Return [x, y] of the center of cell containing provided text 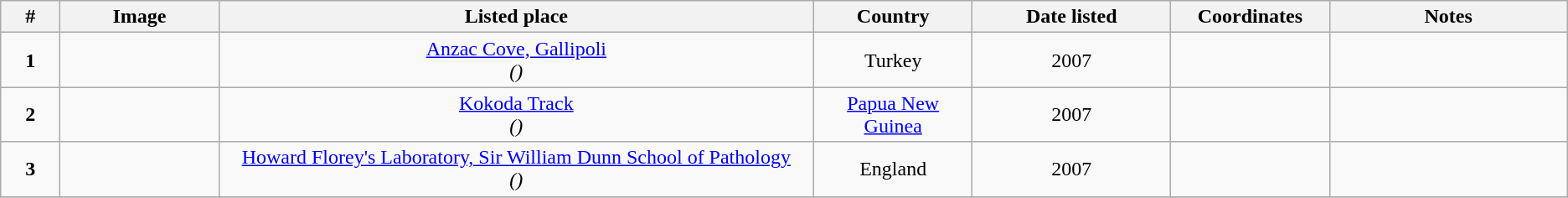
Listed place [516, 17]
Notes [1448, 17]
England [893, 169]
Country [893, 17]
# [30, 17]
Kokoda Track() [516, 114]
Papua New Guinea [893, 114]
2 [30, 114]
1 [30, 60]
Howard Florey's Laboratory, Sir William Dunn School of Pathology() [516, 169]
Date listed [1072, 17]
Anzac Cove, Gallipoli() [516, 60]
Coordinates [1250, 17]
Image [139, 17]
Turkey [893, 60]
3 [30, 169]
